Return (x, y) of the center of cell containing provided text 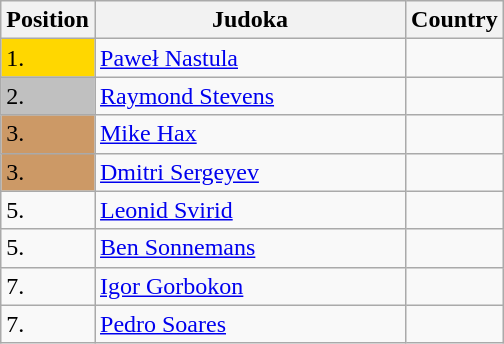
Ben Sonnemans (250, 248)
1. (48, 58)
Igor Gorbokon (250, 286)
Judoka (250, 20)
Raymond Stevens (250, 96)
2. (48, 96)
Dmitri Sergeyev (250, 172)
Pedro Soares (250, 324)
Mike Hax (250, 134)
Position (48, 20)
Leonid Svirid (250, 210)
Paweł Nastula (250, 58)
Country (455, 20)
